Determine the (X, Y) coordinate at the center of the cell enclosing the given text.  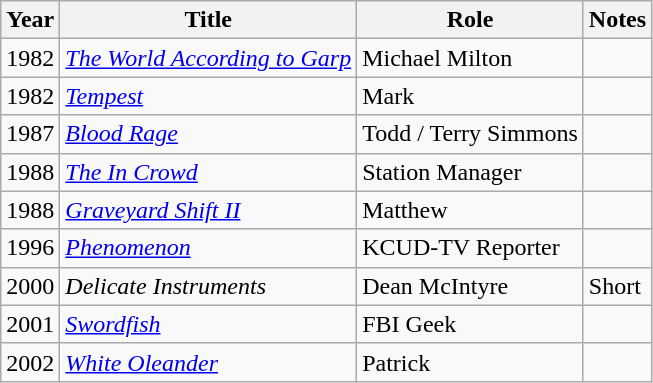
Station Manager (470, 172)
Patrick (470, 362)
Blood Rage (208, 134)
Tempest (208, 96)
Year (30, 20)
The World According to Garp (208, 58)
1996 (30, 248)
The In Crowd (208, 172)
White Oleander (208, 362)
2002 (30, 362)
Delicate Instruments (208, 286)
Notes (617, 20)
Title (208, 20)
Phenomenon (208, 248)
FBI Geek (470, 324)
2001 (30, 324)
Swordfish (208, 324)
Mark (470, 96)
Michael Milton (470, 58)
2000 (30, 286)
Matthew (470, 210)
KCUD-TV Reporter (470, 248)
Dean McIntyre (470, 286)
1987 (30, 134)
Todd / Terry Simmons (470, 134)
Short (617, 286)
Graveyard Shift II (208, 210)
Role (470, 20)
